Output the [X, Y] coordinate of the center of the cell containing the given text.  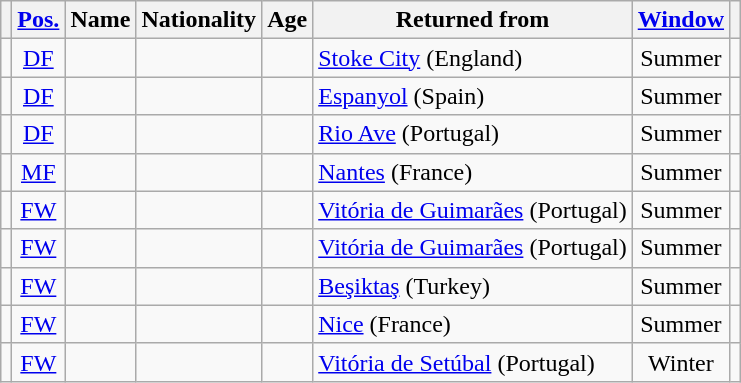
Beşiktaş (Turkey) [473, 286]
Returned from [473, 20]
Window [680, 20]
Pos. [38, 20]
Age [288, 20]
Espanyol (Spain) [473, 96]
Stoke City (England) [473, 58]
Vitória de Setúbal (Portugal) [473, 362]
MF [38, 172]
Nationality [199, 20]
Winter [680, 362]
Rio Ave (Portugal) [473, 134]
Nantes (France) [473, 172]
Name [100, 20]
Nice (France) [473, 324]
